Capture the cell that displays the provided text and extract its (x, y) central coordinate. 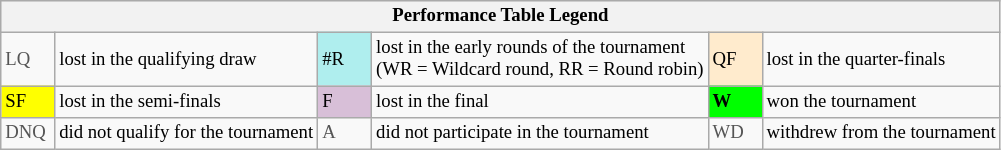
LQ (28, 60)
SF (28, 102)
A (345, 134)
lost in the qualifying draw (186, 60)
QF (735, 60)
withdrew from the tournament (881, 134)
did not qualify for the tournament (186, 134)
#R (345, 60)
lost in the semi-finals (186, 102)
WD (735, 134)
won the tournament (881, 102)
W (735, 102)
Performance Table Legend (500, 16)
lost in the quarter-finals (881, 60)
lost in the early rounds of the tournament(WR = Wildcard round, RR = Round robin) (540, 60)
did not participate in the tournament (540, 134)
F (345, 102)
DNQ (28, 134)
lost in the final (540, 102)
